Search for the cell housing the specified text and yield its [X, Y] center coordinate. 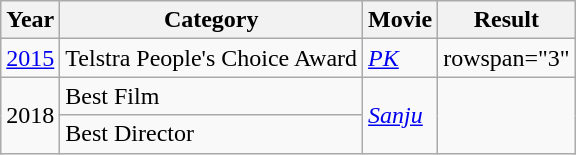
Best Film [212, 96]
Telstra People's Choice Award [212, 58]
rowspan="3" [507, 58]
Movie [400, 20]
PK [400, 58]
Result [507, 20]
Year [30, 20]
2018 [30, 115]
2015 [30, 58]
Category [212, 20]
Best Director [212, 134]
Sanju [400, 115]
